Determine the (X, Y) coordinate at the center of the cell enclosing the given text.  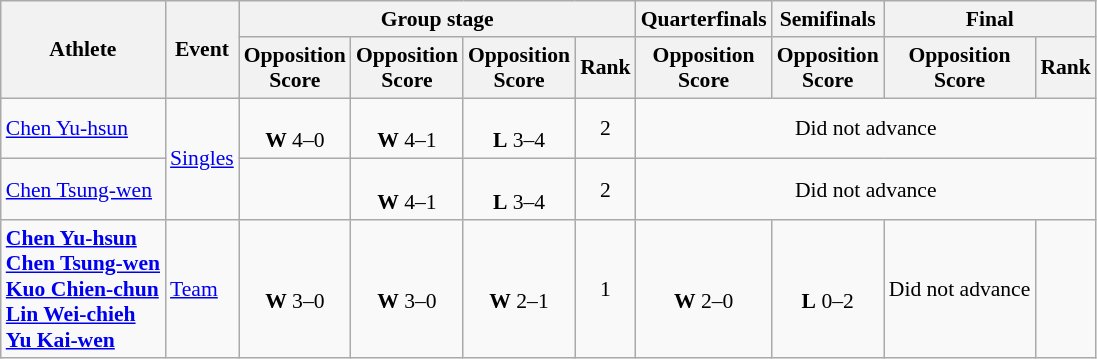
Athlete (83, 50)
Singles (202, 159)
W 2–0 (704, 289)
Semifinals (828, 19)
L 0–2 (828, 289)
Chen Yu-hsunChen Tsung-wenKuo Chien-chunLin Wei-chiehYu Kai-wen (83, 289)
Quarterfinals (704, 19)
1 (606, 289)
Chen Tsung-wen (83, 190)
Group stage (438, 19)
Event (202, 50)
Team (202, 289)
W 2–1 (519, 289)
Final (990, 19)
Chen Yu-hsun (83, 128)
W 4–0 (295, 128)
